Output the (X, Y) coordinate of the center of the cell containing the given text.  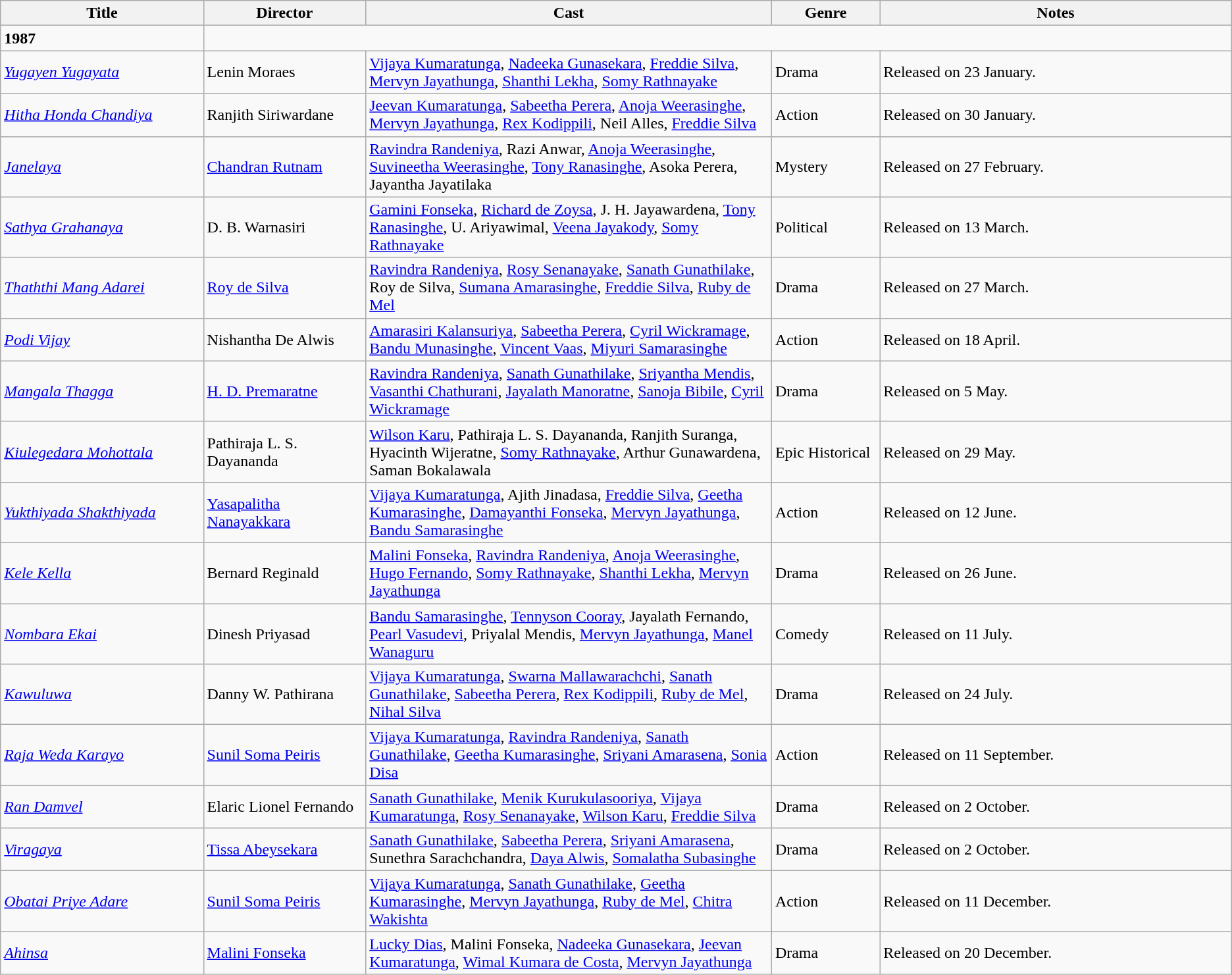
Released on 27 March. (1056, 288)
Chandran Rutnam (284, 167)
Released on 12 June. (1056, 512)
Elaric Lionel Fernando (284, 807)
Podi Vijay (102, 340)
Tissa Abeysekara (284, 849)
Lenin Moraes (284, 72)
D. B. Warnasiri (284, 227)
Released on 30 January. (1056, 115)
Political (825, 227)
Released on 24 July. (1056, 695)
Danny W. Pathirana (284, 695)
Kele Kella (102, 573)
Released on 27 February. (1056, 167)
Janelaya (102, 167)
Raja Weda Karayo (102, 755)
Nishantha De Alwis (284, 340)
Yukthiyada Shakthiyada (102, 512)
Hitha Honda Chandiya (102, 115)
Dinesh Priyasad (284, 633)
Ranjith Siriwardane (284, 115)
Gamini Fonseka, Richard de Zoysa, J. H. Jayawardena, Tony Ranasinghe, U. Ariyawimal, Veena Jayakody, Somy Rathnayake (569, 227)
Malini Fonseka, Ravindra Randeniya, Anoja Weerasinghe, Hugo Fernando, Somy Rathnayake, Shanthi Lekha, Mervyn Jayathunga (569, 573)
Genre (825, 13)
Lucky Dias, Malini Fonseka, Nadeeka Gunasekara, Jeevan Kumaratunga, Wimal Kumara de Costa, Mervyn Jayathunga (569, 953)
Yasapalitha Nanayakkara (284, 512)
Released on 20 December. (1056, 953)
Wilson Karu, Pathiraja L. S. Dayananda, Ranjith Suranga, Hyacinth Wijeratne, Somy Rathnayake, Arthur Gunawardena, Saman Bokalawala (569, 452)
Thaththi Mang Adarei (102, 288)
Yugayen Yugayata (102, 72)
H. D. Premaratne (284, 391)
Roy de Silva (284, 288)
Malini Fonseka (284, 953)
Pathiraja L. S. Dayananda (284, 452)
Released on 11 December. (1056, 901)
Epic Historical (825, 452)
Vijaya Kumaratunga, Ajith Jinadasa, Freddie Silva, Geetha Kumarasinghe, Damayanthi Fonseka, Mervyn Jayathunga, Bandu Samarasinghe (569, 512)
Viragaya (102, 849)
Comedy (825, 633)
Released on 23 January. (1056, 72)
Released on 26 June. (1056, 573)
Notes (1056, 13)
Ravindra Randeniya, Razi Anwar, Anoja Weerasinghe, Suvineetha Weerasinghe, Tony Ranasinghe, Asoka Perera, Jayantha Jayatilaka (569, 167)
Cast (569, 13)
Mangala Thagga (102, 391)
Kiulegedara Mohottala (102, 452)
Released on 29 May. (1056, 452)
Ravindra Randeniya, Rosy Senanayake, Sanath Gunathilake, Roy de Silva, Sumana Amarasinghe, Freddie Silva, Ruby de Mel (569, 288)
Nombara Ekai (102, 633)
Director (284, 13)
Bernard Reginald (284, 573)
Sanath Gunathilake, Sabeetha Perera, Sriyani Amarasena, Sunethra Sarachchandra, Daya Alwis, Somalatha Subasinghe (569, 849)
Vijaya Kumaratunga, Sanath Gunathilake, Geetha Kumarasinghe, Mervyn Jayathunga, Ruby de Mel, Chitra Wakishta (569, 901)
Sathya Grahanaya (102, 227)
Released on 13 March. (1056, 227)
Kawuluwa (102, 695)
Released on 11 September. (1056, 755)
Ravindra Randeniya, Sanath Gunathilake, Sriyantha Mendis, Vasanthi Chathurani, Jayalath Manoratne, Sanoja Bibile, Cyril Wickramage (569, 391)
Obatai Priye Adare (102, 901)
1987 (102, 38)
Mystery (825, 167)
Bandu Samarasinghe, Tennyson Cooray, Jayalath Fernando, Pearl Vasudevi, Priyalal Mendis, Mervyn Jayathunga, Manel Wanaguru (569, 633)
Released on 18 April. (1056, 340)
Sanath Gunathilake, Menik Kurukulasooriya, Vijaya Kumaratunga, Rosy Senanayake, Wilson Karu, Freddie Silva (569, 807)
Ran Damvel (102, 807)
Vijaya Kumaratunga, Swarna Mallawarachchi, Sanath Gunathilake, Sabeetha Perera, Rex Kodippili, Ruby de Mel, Nihal Silva (569, 695)
Vijaya Kumaratunga, Ravindra Randeniya, Sanath Gunathilake, Geetha Kumarasinghe, Sriyani Amarasena, Sonia Disa (569, 755)
Ahinsa (102, 953)
Released on 5 May. (1056, 391)
Jeevan Kumaratunga, Sabeetha Perera, Anoja Weerasinghe, Mervyn Jayathunga, Rex Kodippili, Neil Alles, Freddie Silva (569, 115)
Title (102, 13)
Released on 11 July. (1056, 633)
Amarasiri Kalansuriya, Sabeetha Perera, Cyril Wickramage, Bandu Munasinghe, Vincent Vaas, Miyuri Samarasinghe (569, 340)
Vijaya Kumaratunga, Nadeeka Gunasekara, Freddie Silva, Mervyn Jayathunga, Shanthi Lekha, Somy Rathnayake (569, 72)
